Find where the given text appears and provide that cell's center as (X, Y) coordinate. 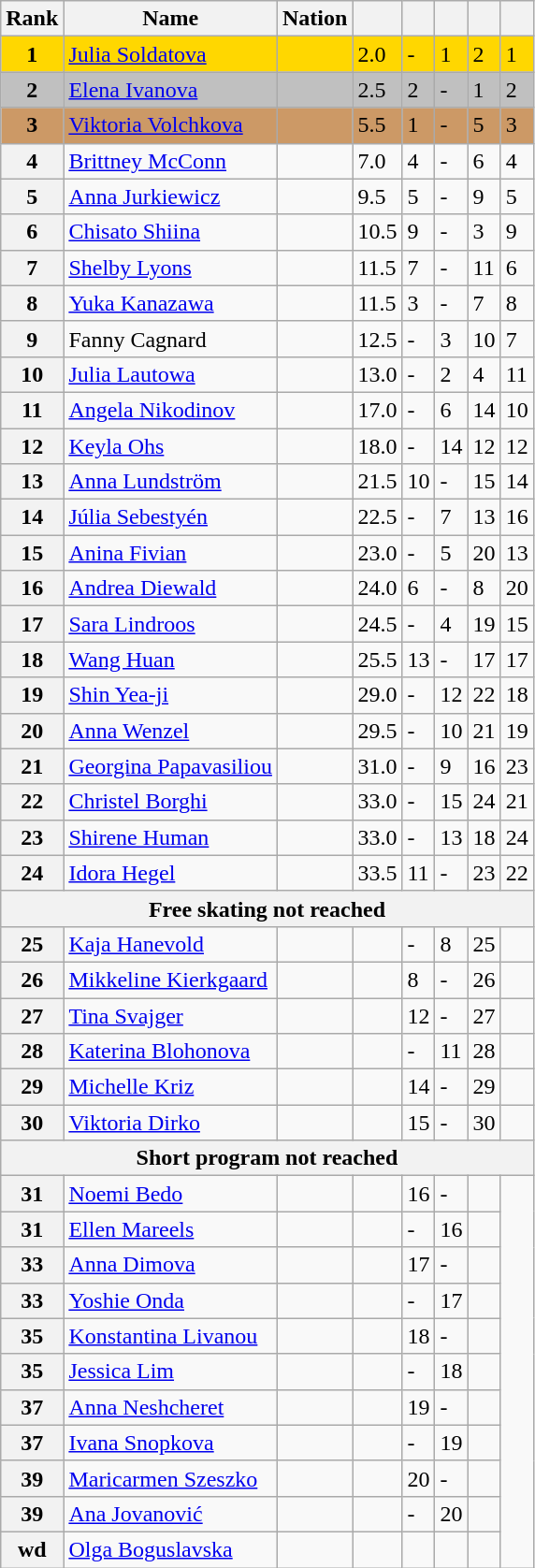
Georgina Papavasiliou (170, 766)
Fanny Cagnard (170, 339)
Julia Soldatova (170, 54)
Ana Jovanović (170, 1514)
2.0 (378, 54)
Shelby Lyons (170, 268)
Free skating not reached (267, 908)
Ivana Snopkova (170, 1443)
17.0 (378, 410)
Wang Huan (170, 660)
Anina Fivian (170, 553)
Julia Lautowa (170, 374)
Chisato Shiina (170, 232)
Kaja Hanevold (170, 944)
Júlia Sebestyén (170, 517)
Rank (32, 19)
Angela Nikodinov (170, 410)
Olga Boguslavska (170, 1549)
Anna Wenzel (170, 731)
29.5 (378, 731)
Maricarmen Szeszko (170, 1478)
Christel Borghi (170, 802)
29.0 (378, 695)
Anna Dimova (170, 1265)
23.0 (378, 553)
18.0 (378, 446)
7.0 (378, 161)
33.5 (378, 873)
13.0 (378, 374)
31.0 (378, 766)
Anna Jurkiewicz (170, 196)
wd (32, 1549)
Brittney McConn (170, 161)
24.5 (378, 624)
Sara Lindroos (170, 624)
Michelle Kriz (170, 1087)
Konstantina Livanou (170, 1336)
Elena Ivanova (170, 90)
Noemi Bedo (170, 1194)
Yuka Kanazawa (170, 303)
21.5 (378, 482)
Jessica Lim (170, 1372)
10.5 (378, 232)
Katerina Blohonova (170, 1052)
Anna Lundström (170, 482)
22.5 (378, 517)
Yoshie Onda (170, 1300)
Mikkeline Kierkgaard (170, 980)
Shin Yea-ji (170, 695)
Idora Hegel (170, 873)
Ellen Mareels (170, 1229)
Andrea Diewald (170, 588)
Viktoria Dirko (170, 1123)
Shirene Human (170, 837)
Anna Neshcheret (170, 1407)
2.5 (378, 90)
Keyla Ohs (170, 446)
24.0 (378, 588)
Name (170, 19)
Tina Svajger (170, 1015)
Short program not reached (267, 1158)
25.5 (378, 660)
12.5 (378, 339)
5.5 (378, 125)
Viktoria Volchkova (170, 125)
Nation (314, 19)
9.5 (378, 196)
